Locate the cell with the specified text and output its (x, y) center coordinate. 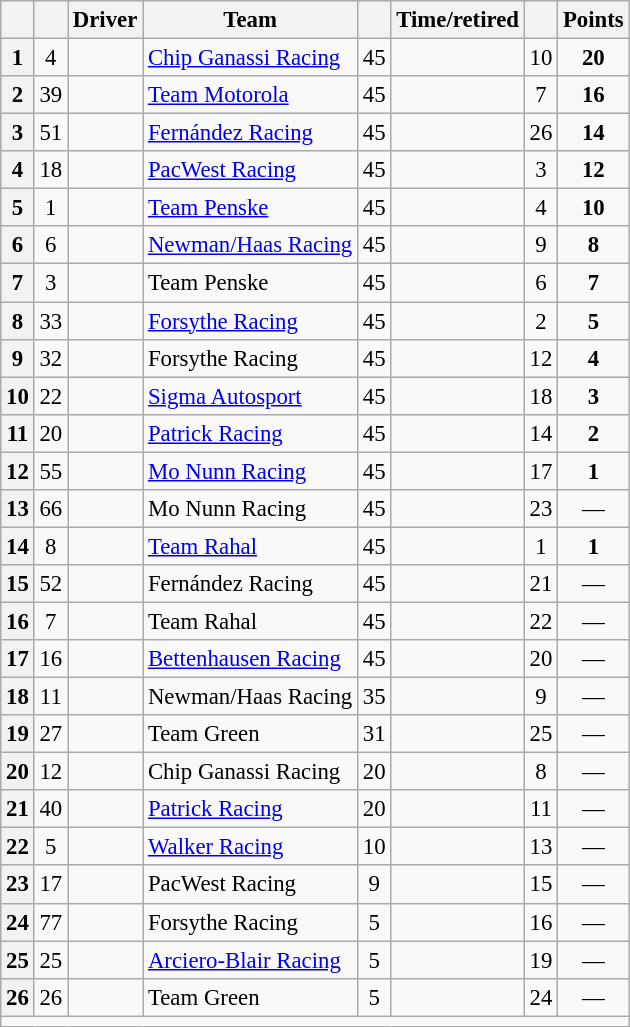
55 (50, 471)
66 (50, 509)
77 (50, 922)
Team Motorola (250, 95)
52 (50, 584)
31 (374, 734)
Walker Racing (250, 847)
Bettenhausen Racing (250, 659)
35 (374, 697)
Time/retired (458, 20)
Sigma Autosport (250, 396)
Arciero-Blair Racing (250, 960)
32 (50, 358)
Points (594, 20)
40 (50, 809)
Team (250, 20)
39 (50, 95)
Driver (106, 20)
33 (50, 321)
51 (50, 133)
27 (50, 734)
